Pinpoint the cell where the given text exists, returning its [x, y] midpoint coordinate. 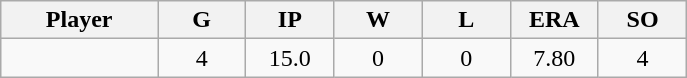
ERA [554, 20]
IP [290, 20]
W [378, 20]
Player [80, 20]
7.80 [554, 58]
SO [642, 20]
15.0 [290, 58]
G [202, 20]
L [466, 20]
